Provide the (x, y) coordinate of the cell's center where the given text is located.  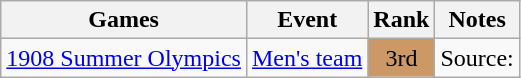
Event (306, 20)
1908 Summer Olympics (124, 58)
Games (124, 20)
3rd (402, 58)
Men's team (306, 58)
Notes (477, 20)
Source: (477, 58)
Rank (402, 20)
